Capture the cell that displays the provided text and extract its [x, y] central coordinate. 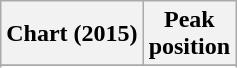
Chart (2015) [72, 34]
Peakposition [189, 34]
